Determine the [X, Y] coordinate at the center of the cell enclosing the given text.  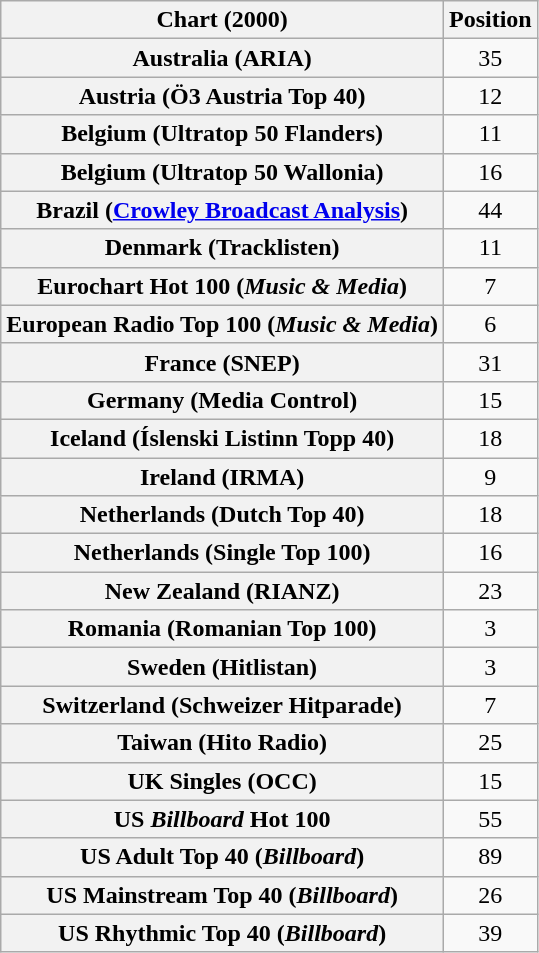
Netherlands (Single Top 100) [222, 553]
89 [490, 857]
Switzerland (Schweizer Hitparade) [222, 705]
Austria (Ö3 Austria Top 40) [222, 96]
Belgium (Ultratop 50 Flanders) [222, 134]
Romania (Romanian Top 100) [222, 629]
New Zealand (RIANZ) [222, 591]
Position [490, 20]
Ireland (IRMA) [222, 477]
US Adult Top 40 (Billboard) [222, 857]
6 [490, 324]
12 [490, 96]
23 [490, 591]
UK Singles (OCC) [222, 781]
Brazil (Crowley Broadcast Analysis) [222, 210]
Iceland (Íslenski Listinn Topp 40) [222, 438]
Australia (ARIA) [222, 58]
Taiwan (Hito Radio) [222, 743]
Netherlands (Dutch Top 40) [222, 515]
US Billboard Hot 100 [222, 819]
39 [490, 933]
European Radio Top 100 (Music & Media) [222, 324]
9 [490, 477]
31 [490, 362]
Eurochart Hot 100 (Music & Media) [222, 286]
Germany (Media Control) [222, 400]
Denmark (Tracklisten) [222, 248]
France (SNEP) [222, 362]
35 [490, 58]
25 [490, 743]
Sweden (Hitlistan) [222, 667]
55 [490, 819]
US Rhythmic Top 40 (Billboard) [222, 933]
44 [490, 210]
26 [490, 895]
US Mainstream Top 40 (Billboard) [222, 895]
Chart (2000) [222, 20]
Belgium (Ultratop 50 Wallonia) [222, 172]
